Find where the given text appears and provide that cell's center as (X, Y) coordinate. 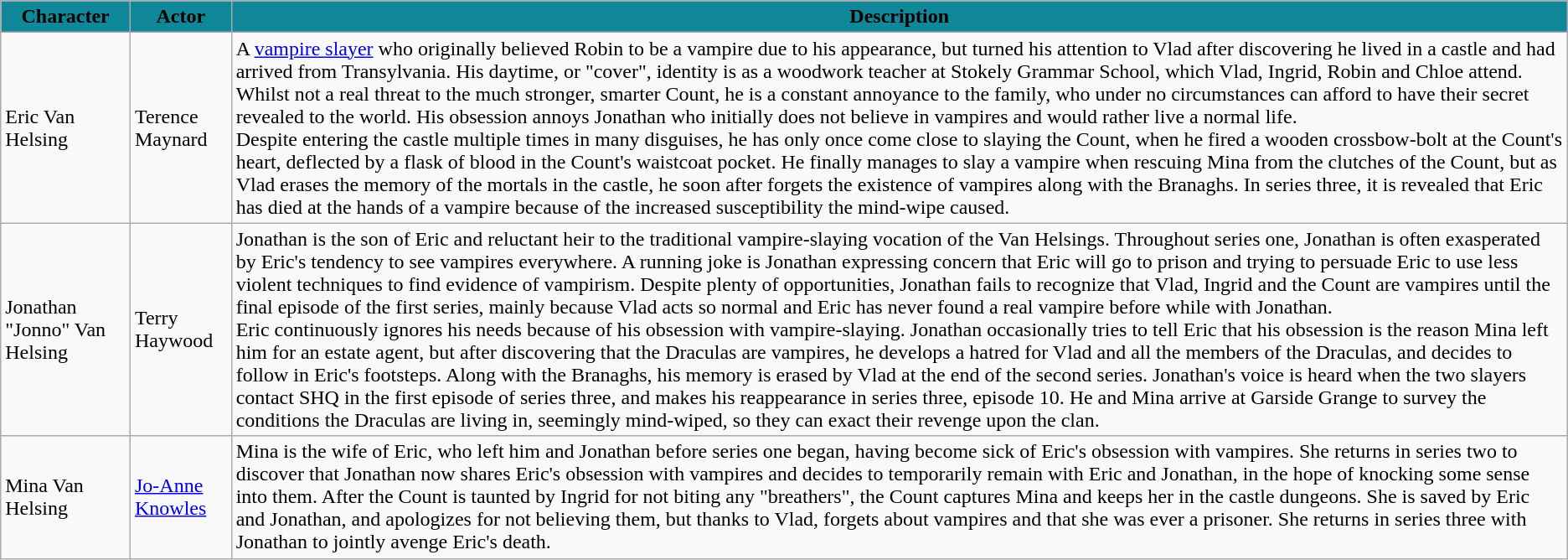
Description (900, 17)
Jo-Anne Knowles (181, 497)
Mina Van Helsing (65, 497)
Actor (181, 17)
Eric Van Helsing (65, 127)
Terence Maynard (181, 127)
Terry Haywood (181, 329)
Character (65, 17)
Jonathan "Jonno" Van Helsing (65, 329)
